Return the (X, Y) coordinate for the center point of the cell that contains the specified text.  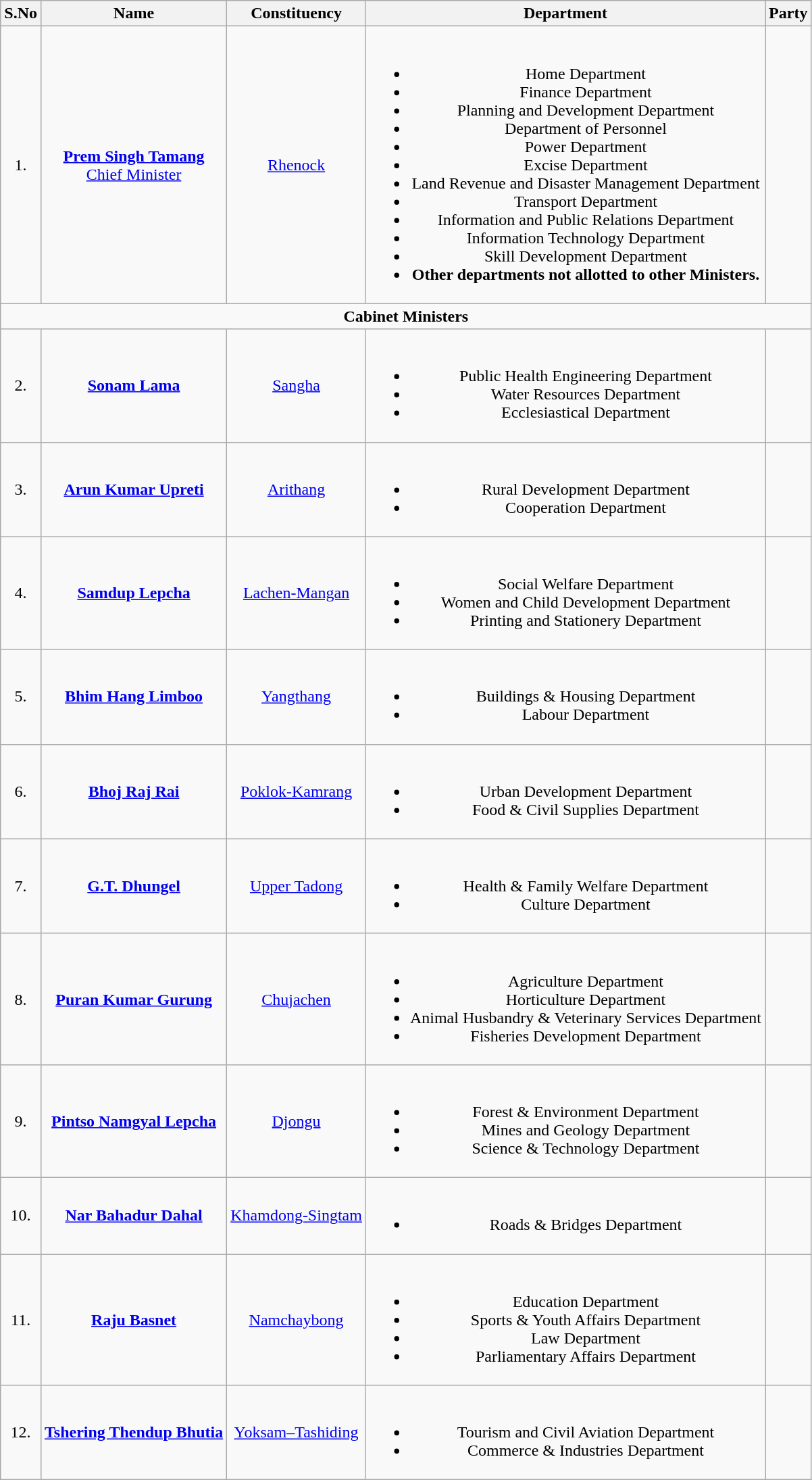
Yangthang (297, 697)
5. (21, 697)
Urban Development DepartmentFood & Civil Supplies Department (565, 791)
Upper Tadong (297, 886)
10. (21, 1215)
Department (565, 14)
Public Health Engineering DepartmentWater Resources DepartmentEcclesiastical Department (565, 385)
Tourism and Civil Aviation DepartmentCommerce & Industries Department (565, 1433)
Bhim Hang Limboo (134, 697)
Yoksam–Tashiding (297, 1433)
S.No (21, 14)
1. (21, 165)
Raju Basnet (134, 1320)
Pintso Namgyal Lepcha (134, 1120)
8. (21, 999)
Party (788, 14)
Agriculture DepartmentHorticulture DepartmentAnimal Husbandry & Veterinary Services DepartmentFisheries Development Department (565, 999)
Education DepartmentSports & Youth Affairs DepartmentLaw DepartmentParliamentary Affairs Department (565, 1320)
Arun Kumar Upreti (134, 489)
Puran Kumar Gurung (134, 999)
Forest & Environment DepartmentMines and Geology DepartmentScience & Technology Department (565, 1120)
Buildings & Housing DepartmentLabour Department (565, 697)
Djongu (297, 1120)
Sangha (297, 385)
Rhenock (297, 165)
Name (134, 14)
Nar Bahadur Dahal (134, 1215)
2. (21, 385)
Cabinet Ministers (406, 316)
Khamdong-Singtam (297, 1215)
Bhoj Raj Rai (134, 791)
4. (21, 593)
Roads & Bridges Department (565, 1215)
3. (21, 489)
9. (21, 1120)
Lachen-Mangan (297, 593)
Namchaybong (297, 1320)
Arithang (297, 489)
Health & Family Welfare DepartmentCulture Department (565, 886)
Tshering Thendup Bhutia (134, 1433)
7. (21, 886)
Poklok-Kamrang (297, 791)
6. (21, 791)
Rural Development DepartmentCooperation Department (565, 489)
Social Welfare DepartmentWomen and Child Development DepartmentPrinting and Stationery Department (565, 593)
G.T. Dhungel (134, 886)
11. (21, 1320)
Sonam Lama (134, 385)
Samdup Lepcha (134, 593)
Chujachen (297, 999)
Constituency (297, 14)
Prem Singh TamangChief Minister (134, 165)
12. (21, 1433)
